From the cell containing the given text, extract its center point as (x, y) coordinate. 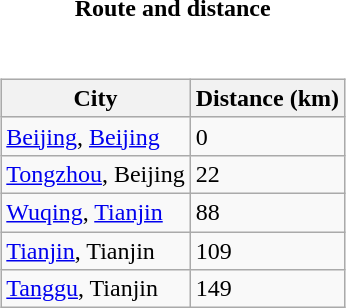
Beijing, Beijing (96, 136)
0 (267, 136)
88 (267, 212)
109 (267, 251)
149 (267, 289)
Tianjin, Tianjin (96, 251)
City (96, 98)
Wuqing, Tianjin (96, 212)
22 (267, 174)
Tanggu, Tianjin (96, 289)
Tongzhou, Beijing (96, 174)
Distance (km) (267, 98)
